Pinpoint the cell where the given text exists, returning its [x, y] midpoint coordinate. 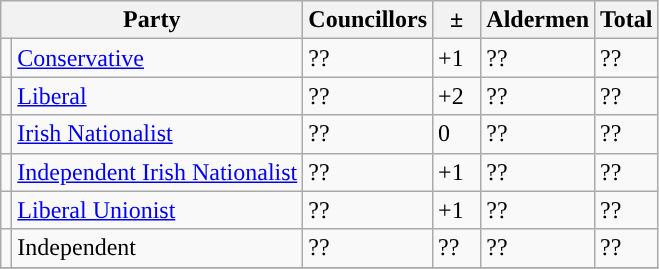
Irish Nationalist [158, 134]
Independent [158, 248]
Aldermen [538, 20]
Conservative [158, 58]
Total [627, 20]
Liberal Unionist [158, 210]
+2 [457, 96]
Liberal [158, 96]
Independent Irish Nationalist [158, 172]
± [457, 20]
Party [152, 20]
Councillors [368, 20]
0 [457, 134]
